Search for the cell housing the specified text and yield its (x, y) center coordinate. 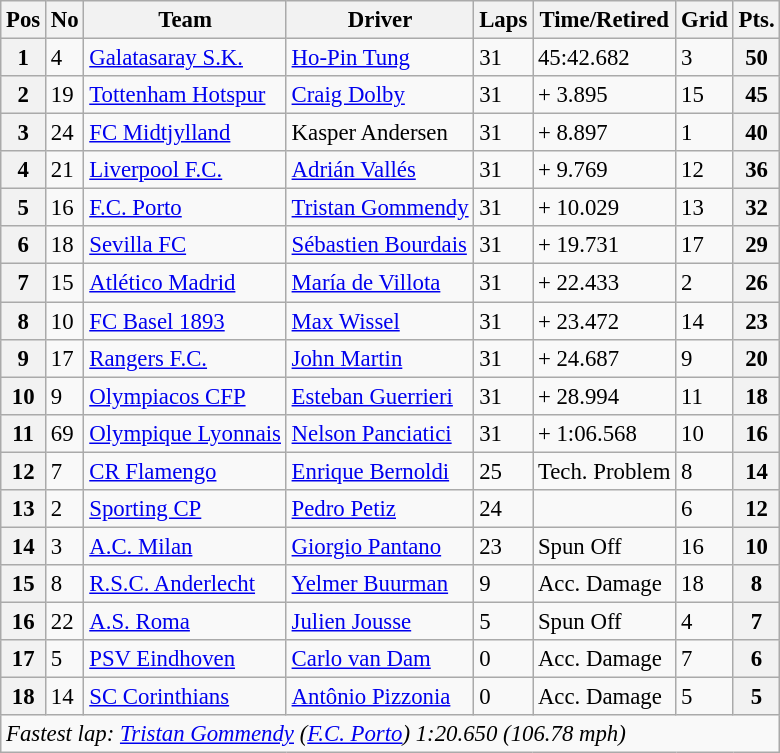
20 (756, 358)
+ 10.029 (604, 208)
Carlo van Dam (380, 659)
Antônio Pizzonia (380, 697)
+ 22.433 (604, 283)
19 (65, 95)
69 (65, 433)
Grid (704, 20)
Giorgio Pantano (380, 546)
Julien Jousse (380, 621)
Time/Retired (604, 20)
María de Villota (380, 283)
Team (185, 20)
Pts. (756, 20)
Atlético Madrid (185, 283)
Adrián Vallés (380, 170)
32 (756, 208)
+ 8.897 (604, 133)
CR Flamengo (185, 471)
+ 9.769 (604, 170)
Pos (24, 20)
Rangers F.C. (185, 358)
Tristan Gommendy (380, 208)
John Martin (380, 358)
+ 28.994 (604, 396)
+ 3.895 (604, 95)
FC Basel 1893 (185, 321)
FC Midtjylland (185, 133)
29 (756, 245)
Sporting CP (185, 509)
Craig Dolby (380, 95)
+ 1:06.568 (604, 433)
+ 19.731 (604, 245)
Max Wissel (380, 321)
40 (756, 133)
Laps (504, 20)
PSV Eindhoven (185, 659)
45:42.682 (604, 58)
Fastest lap: Tristan Gommendy (F.C. Porto) 1:20.650 (106.78 mph) (390, 734)
No (65, 20)
Tech. Problem (604, 471)
Sevilla FC (185, 245)
36 (756, 170)
A.C. Milan (185, 546)
F.C. Porto (185, 208)
Tottenham Hotspur (185, 95)
Ho-Pin Tung (380, 58)
50 (756, 58)
25 (504, 471)
45 (756, 95)
A.S. Roma (185, 621)
Yelmer Buurman (380, 584)
Enrique Bernoldi (380, 471)
Nelson Panciatici (380, 433)
+ 23.472 (604, 321)
Olympiacos CFP (185, 396)
Esteban Guerrieri (380, 396)
22 (65, 621)
Driver (380, 20)
21 (65, 170)
SC Corinthians (185, 697)
Pedro Petiz (380, 509)
Kasper Andersen (380, 133)
Liverpool F.C. (185, 170)
Galatasaray S.K. (185, 58)
Sébastien Bourdais (380, 245)
R.S.C. Anderlecht (185, 584)
+ 24.687 (604, 358)
Olympique Lyonnais (185, 433)
26 (756, 283)
